Detect which cell encompasses the target text, then output its [x, y] center coordinate. 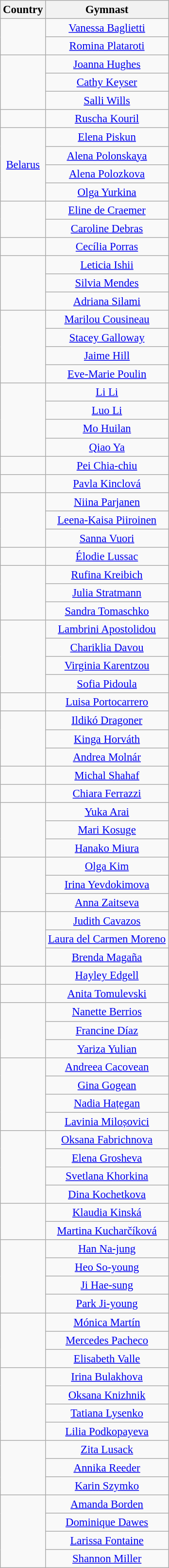
Romina Plataroti [107, 46]
Stacey Galloway [107, 338]
Pavla Kinclová [107, 483]
Caroline Debras [107, 228]
Leena-Kaisa Piiroinen [107, 520]
Mari Kosuge [107, 830]
Irina Bulakhova [107, 1376]
Niina Parjanen [107, 502]
Francine Díaz [107, 1030]
Andreea Cacovean [107, 1067]
Silvia Mendes [107, 283]
Ji Hae-sung [107, 1285]
Lavinia Miloșovici [107, 1121]
Luo Li [107, 411]
Virginia Karentzou [107, 666]
Luisa Portocarrero [107, 703]
Ildikó Dragoner [107, 720]
Nadia Hațegan [107, 1104]
Gina Gogean [107, 1085]
Belarus [23, 164]
Laura del Carmen Moreno [107, 939]
Kinga Horváth [107, 739]
Tatiana Lysenko [107, 1413]
Brenda Magaña [107, 958]
Elena Grosheva [107, 1158]
Mercedes Pacheco [107, 1340]
Oksana Knizhnik [107, 1395]
Élodie Lussac [107, 557]
Marilou Cousineau [107, 320]
Han Na-jung [107, 1249]
Yariza Yulian [107, 1049]
Andrea Molnár [107, 757]
Hayley Edgell [107, 976]
Heo So-young [107, 1267]
Eve-Marie Poulin [107, 374]
Sofia Pidoula [107, 684]
Chariklia Davou [107, 648]
Olga Yurkina [107, 192]
Chiara Ferrazzi [107, 793]
Svetlana Khorkina [107, 1176]
Jaime Hill [107, 356]
Shannon Miller [107, 1559]
Eline de Craemer [107, 210]
Martina Kucharčíková [107, 1231]
Ruscha Kouril [107, 119]
Mónica Martín [107, 1322]
Annika Reeder [107, 1468]
Zita Lusack [107, 1450]
Qiao Ya [107, 447]
Rufina Kreibich [107, 575]
Salli Wills [107, 101]
Dominique Dawes [107, 1522]
Park Ji-young [107, 1304]
Alena Polonskaya [107, 156]
Nanette Berrios [107, 1012]
Sanna Vuori [107, 538]
Country [23, 10]
Leticia Ishii [107, 265]
Amanda Borden [107, 1504]
Li Li [107, 392]
Joanna Hughes [107, 64]
Hanako Miura [107, 848]
Cathy Keyser [107, 82]
Adriana Silami [107, 301]
Michal Shahaf [107, 775]
Vanessa Baglietti [107, 28]
Irina Yevdokimova [107, 884]
Dina Kochetkova [107, 1195]
Klaudia Kinská [107, 1213]
Olga Kim [107, 866]
Karin Szymko [107, 1486]
Lilia Podkopayeva [107, 1431]
Pei Chia-chiu [107, 465]
Oksana Fabrichnova [107, 1140]
Julia Stratmann [107, 593]
Lambrini Apostolidou [107, 629]
Mo Huilan [107, 429]
Sandra Tomaschko [107, 611]
Elena Piskun [107, 137]
Yuka Arai [107, 812]
Alena Polozkova [107, 174]
Larissa Fontaine [107, 1541]
Elisabeth Valle [107, 1359]
Cecília Porras [107, 247]
Judith Cavazos [107, 921]
Anna Zaitseva [107, 903]
Anita Tomulevski [107, 994]
Gymnast [107, 10]
